Determine the (x, y) coordinate at the center of the cell enclosing the given text.  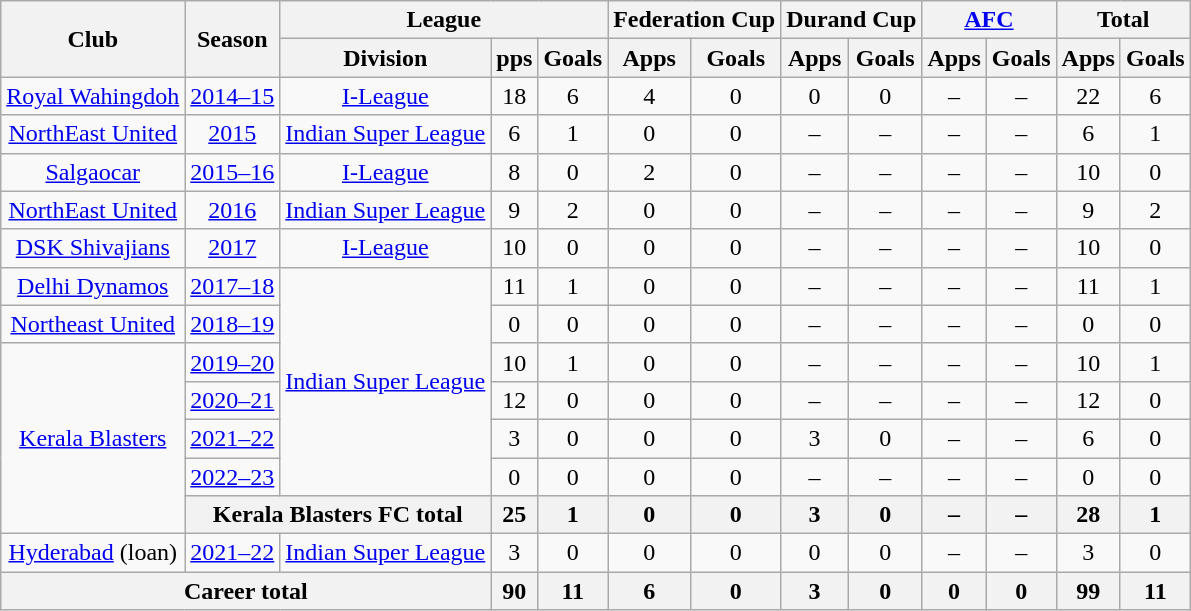
Club (93, 39)
DSK Shivajians (93, 248)
25 (514, 515)
Kerala Blasters (93, 438)
28 (1088, 515)
Season (232, 39)
2020–21 (232, 400)
Durand Cup (852, 20)
2017 (232, 248)
Career total (246, 591)
18 (514, 96)
99 (1088, 591)
2022–23 (232, 477)
Kerala Blasters FC total (338, 515)
8 (514, 172)
Total (1123, 20)
2018–19 (232, 324)
2014–15 (232, 96)
Salgaocar (93, 172)
pps (514, 58)
4 (650, 96)
2015 (232, 134)
2017–18 (232, 286)
League (444, 20)
Federation Cup (694, 20)
22 (1088, 96)
2015–16 (232, 172)
Division (386, 58)
Delhi Dynamos (93, 286)
90 (514, 591)
2019–20 (232, 362)
AFC (989, 20)
2016 (232, 210)
Royal Wahingdoh (93, 96)
Northeast United (93, 324)
Hyderabad (loan) (93, 553)
